Determine the (x, y) coordinate at the center of the cell enclosing the given text.  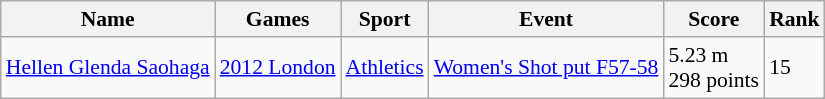
Score (714, 19)
Games (278, 19)
Sport (385, 19)
Event (546, 19)
2012 London (278, 68)
Rank (794, 19)
Hellen Glenda Saohaga (108, 68)
Women's Shot put F57-58 (546, 68)
15 (794, 68)
Name (108, 19)
5.23 m298 points (714, 68)
Athletics (385, 68)
